Scan for the cell matching the given text and deliver its [X, Y] coordinate at center. 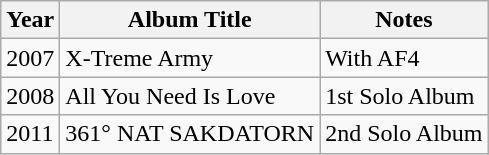
1st Solo Album [404, 96]
All You Need Is Love [190, 96]
Notes [404, 20]
2008 [30, 96]
X-Treme Army [190, 58]
2nd Solo Album [404, 134]
Album Title [190, 20]
Year [30, 20]
With AF4 [404, 58]
361° NAT SAKDATORN [190, 134]
2011 [30, 134]
2007 [30, 58]
